Detect which cell encompasses the target text, then output its [x, y] center coordinate. 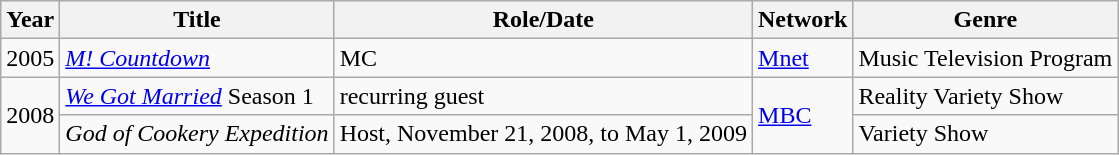
recurring guest [543, 96]
Mnet [803, 58]
MBC [803, 115]
God of Cookery Expedition [197, 134]
Genre [986, 20]
Network [803, 20]
MC [543, 58]
Variety Show [986, 134]
2008 [30, 115]
Music Television Program [986, 58]
Year [30, 20]
2005 [30, 58]
Reality Variety Show [986, 96]
We Got Married Season 1 [197, 96]
Role/Date [543, 20]
M! Countdown [197, 58]
Title [197, 20]
Host, November 21, 2008, to May 1, 2009 [543, 134]
